Find where the given text appears and provide that cell's center as (X, Y) coordinate. 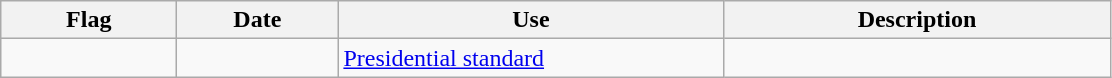
Date (258, 20)
Description (917, 20)
Presidential standard (531, 58)
Flag (89, 20)
Use (531, 20)
